Provide the (X, Y) coordinate of the cell's center where the given text is located.  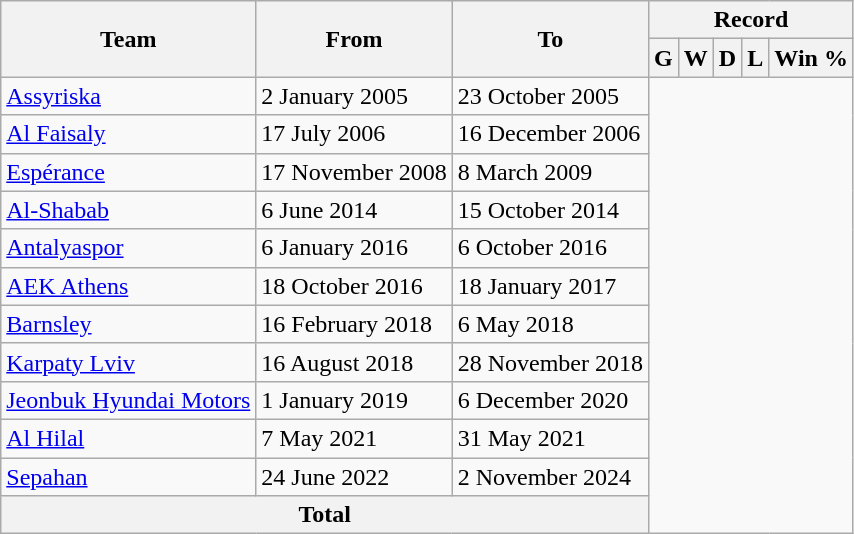
Assyriska (128, 96)
Team (128, 39)
17 November 2008 (354, 172)
6 May 2018 (550, 324)
6 June 2014 (354, 210)
8 March 2009 (550, 172)
W (696, 58)
6 October 2016 (550, 248)
17 July 2006 (354, 134)
2 November 2024 (550, 477)
31 May 2021 (550, 438)
16 December 2006 (550, 134)
16 February 2018 (354, 324)
6 December 2020 (550, 400)
Record (752, 20)
16 August 2018 (354, 362)
15 October 2014 (550, 210)
D (727, 58)
18 January 2017 (550, 286)
Jeonbuk Hyundai Motors (128, 400)
1 January 2019 (354, 400)
G (664, 58)
28 November 2018 (550, 362)
7 May 2021 (354, 438)
To (550, 39)
2 January 2005 (354, 96)
23 October 2005 (550, 96)
6 January 2016 (354, 248)
Espérance (128, 172)
Al-Shabab (128, 210)
Win % (812, 58)
Al Hilal (128, 438)
Karpaty Lviv (128, 362)
24 June 2022 (354, 477)
AEK Athens (128, 286)
18 October 2016 (354, 286)
Antalyaspor (128, 248)
Total (325, 515)
From (354, 39)
L (756, 58)
Sepahan (128, 477)
Barnsley (128, 324)
Al Faisaly (128, 134)
